Detect which cell encompasses the target text, then output its (x, y) center coordinate. 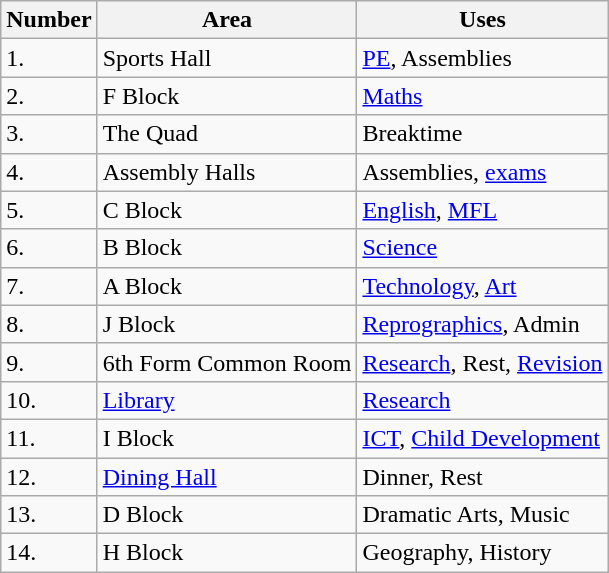
F Block (227, 96)
9. (49, 362)
Reprographics, Admin (482, 324)
The Quad (227, 134)
Research, Rest, Revision (482, 362)
C Block (227, 210)
Assemblies, exams (482, 172)
Breaktime (482, 134)
2. (49, 96)
D Block (227, 515)
Dining Hall (227, 477)
Library (227, 400)
A Block (227, 286)
7. (49, 286)
Science (482, 248)
5. (49, 210)
Sports Hall (227, 58)
J Block (227, 324)
Number (49, 20)
Research (482, 400)
B Block (227, 248)
10. (49, 400)
Geography, History (482, 553)
3. (49, 134)
Uses (482, 20)
11. (49, 438)
8. (49, 324)
Dramatic Arts, Music (482, 515)
6. (49, 248)
Maths (482, 96)
14. (49, 553)
1. (49, 58)
13. (49, 515)
12. (49, 477)
H Block (227, 553)
Area (227, 20)
PE, Assemblies (482, 58)
English, MFL (482, 210)
I Block (227, 438)
ICT, Child Development (482, 438)
6th Form Common Room (227, 362)
Dinner, Rest (482, 477)
Assembly Halls (227, 172)
4. (49, 172)
Technology, Art (482, 286)
